Return [x, y] of the center of cell containing provided text 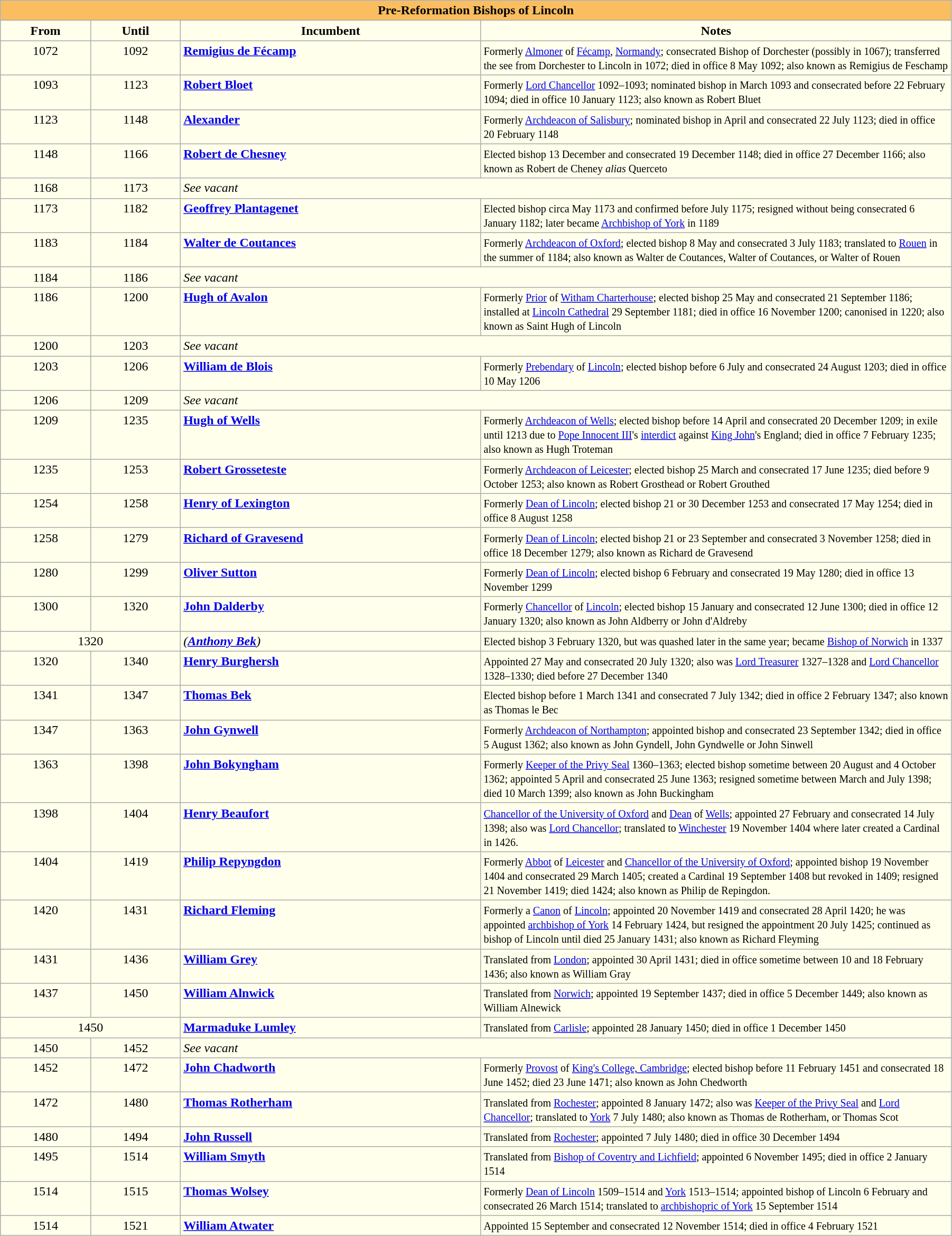
1280 [45, 579]
William Atwater [331, 1225]
Henry Burghersh [331, 668]
Philip Repyngdon [331, 876]
Formerly Prebendary of Lincoln; elected bishop before 6 July and consecrated 24 August 1203; died in office 10 May 1206 [716, 373]
1515 [135, 1198]
1437 [45, 1001]
Translated from Rochester; appointed 7 July 1480; died in office 30 December 1494 [716, 1137]
Appointed 15 September and consecrated 12 November 1514; died in office 4 February 1521 [716, 1225]
William Grey [331, 966]
John Dalderby [331, 614]
Elected bishop 3 February 1320, but was quashed later in the same year; became Bishop of Norwich in 1337 [716, 641]
1341 [45, 703]
Hugh of Avalon [331, 311]
Formerly Dean of Lincoln; elected bishop 6 February and consecrated 19 May 1280; died in office 13 November 1299 [716, 579]
1420 [45, 924]
Richard Fleming [331, 924]
Translated from Norwich; appointed 19 September 1437; died in office 5 December 1449; also known as William Alnewick [716, 1001]
Richard of Gravesend [331, 545]
1183 [45, 249]
1182 [135, 216]
1436 [135, 966]
Thomas Rotherham [331, 1110]
Formerly Archdeacon of Salisbury; nominated bishop in April and consecrated 22 July 1123; died in office 20 February 1148 [716, 127]
Elected bishop before 1 March 1341 and consecrated 7 July 1342; died in office 2 February 1347; also known as Thomas le Bec [716, 703]
Thomas Wolsey [331, 1198]
1279 [135, 545]
Translated from Carlisle; appointed 28 January 1450; died in office 1 December 1450 [716, 1028]
Oliver Sutton [331, 579]
John Gynwell [331, 737]
Incumbent [331, 31]
Walter de Coutances [331, 249]
1299 [135, 579]
1300 [45, 614]
Robert Grosseteste [331, 477]
Thomas Bek [331, 703]
1521 [135, 1225]
John Chadworth [331, 1075]
1253 [135, 477]
Remigius de Fécamp [331, 58]
(Anthony Bek) [331, 641]
John Bokyngham [331, 778]
William Alnwick [331, 1001]
Notes [716, 31]
William de Blois [331, 373]
Alexander [331, 127]
1254 [45, 510]
Pre-Reformation Bishops of Lincoln [476, 11]
Robert de Chesney [331, 161]
Translated from London; appointed 30 April 1431; died in office sometime between 10 and 18 February 1436; also known as William Gray [716, 966]
Appointed 27 May and consecrated 20 July 1320; also was Lord Treasurer 1327–1328 and Lord Chancellor 1328–1330; died before 27 December 1340 [716, 668]
Henry Beaufort [331, 827]
Formerly Dean of Lincoln; elected bishop 21 or 30 December 1253 and consecrated 17 May 1254; died in office 8 August 1258 [716, 510]
From [45, 31]
Geoffrey Plantagenet [331, 216]
Until [135, 31]
Translated from Bishop of Coventry and Lichfield; appointed 6 November 1495; died in office 2 January 1514 [716, 1164]
William Smyth [331, 1164]
1340 [135, 668]
Elected bishop 13 December and consecrated 19 December 1148; died in office 27 December 1166; also known as Robert de Cheney alias Querceto [716, 161]
1168 [45, 188]
1495 [45, 1164]
Hugh of Wells [331, 435]
Henry of Lexington [331, 510]
1494 [135, 1137]
1072 [45, 58]
John Russell [331, 1137]
Marmaduke Lumley [331, 1028]
1166 [135, 161]
1092 [135, 58]
1419 [135, 876]
1093 [45, 92]
Robert Bloet [331, 92]
